Provide the (X, Y) coordinate of the cell's center where the given text is located.  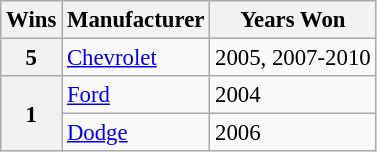
Chevrolet (136, 58)
5 (32, 58)
Manufacturer (136, 20)
Years Won (293, 20)
1 (32, 114)
Wins (32, 20)
2006 (293, 133)
2004 (293, 95)
Dodge (136, 133)
2005, 2007-2010 (293, 58)
Ford (136, 95)
